Capture the cell that displays the provided text and extract its [x, y] central coordinate. 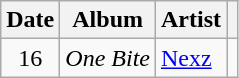
16 [30, 58]
Date [30, 20]
Nexz [190, 58]
One Bite [108, 58]
Album [108, 20]
Artist [190, 20]
